Locate the cell with the specified text and output its (X, Y) center coordinate. 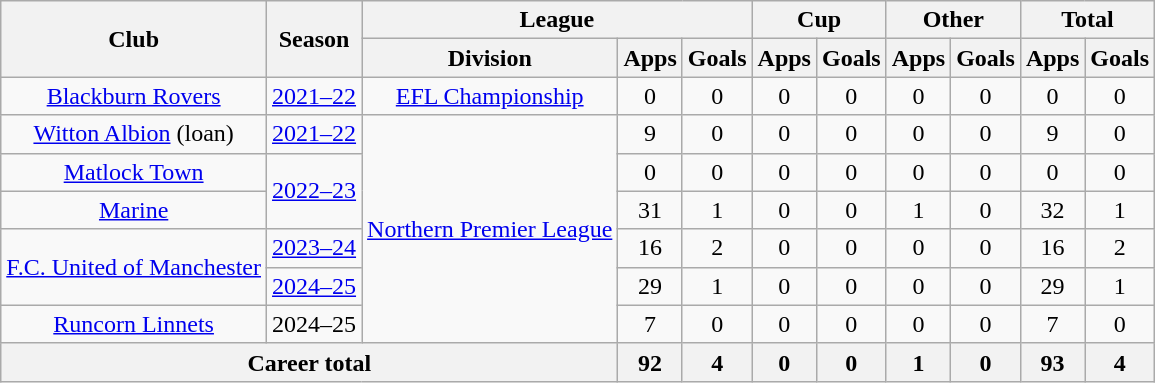
Marine (134, 210)
Division (490, 58)
Club (134, 39)
Total (1087, 20)
Northern Premier League (490, 229)
Season (314, 39)
93 (1052, 362)
Runcorn Linnets (134, 324)
92 (650, 362)
32 (1052, 210)
League (557, 20)
Cup (819, 20)
Matlock Town (134, 172)
Blackburn Rovers (134, 96)
EFL Championship (490, 96)
Witton Albion (loan) (134, 134)
Career total (310, 362)
31 (650, 210)
2023–24 (314, 248)
Other (953, 20)
2022–23 (314, 191)
F.C. United of Manchester (134, 267)
